Pinpoint the cell where the given text exists, returning its (X, Y) midpoint coordinate. 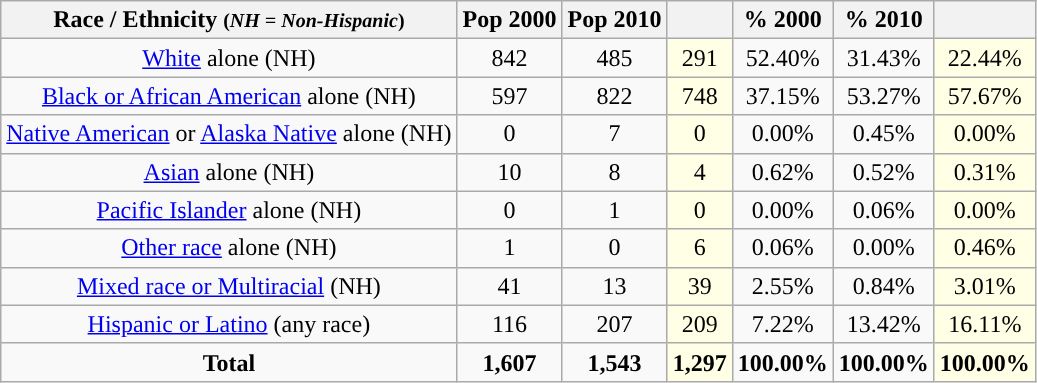
842 (510, 58)
39 (700, 286)
13.42% (884, 324)
7 (614, 134)
0.84% (884, 286)
% 2010 (884, 20)
6 (700, 248)
57.67% (984, 96)
Hispanic or Latino (any race) (229, 324)
Race / Ethnicity (NH = Non-Hispanic) (229, 20)
207 (614, 324)
0.62% (782, 172)
37.15% (782, 96)
748 (700, 96)
1,607 (510, 362)
Pop 2010 (614, 20)
% 2000 (782, 20)
822 (614, 96)
Total (229, 362)
3.01% (984, 286)
485 (614, 58)
0.31% (984, 172)
41 (510, 286)
Native American or Alaska Native alone (NH) (229, 134)
209 (700, 324)
31.43% (884, 58)
1,543 (614, 362)
0.52% (884, 172)
4 (700, 172)
53.27% (884, 96)
8 (614, 172)
Black or African American alone (NH) (229, 96)
16.11% (984, 324)
Asian alone (NH) (229, 172)
52.40% (782, 58)
597 (510, 96)
13 (614, 286)
7.22% (782, 324)
White alone (NH) (229, 58)
Mixed race or Multiracial (NH) (229, 286)
Pacific Islander alone (NH) (229, 210)
1,297 (700, 362)
2.55% (782, 286)
Pop 2000 (510, 20)
22.44% (984, 58)
0.45% (884, 134)
Other race alone (NH) (229, 248)
0.46% (984, 248)
116 (510, 324)
10 (510, 172)
291 (700, 58)
